Detect which cell encompasses the target text, then output its [x, y] center coordinate. 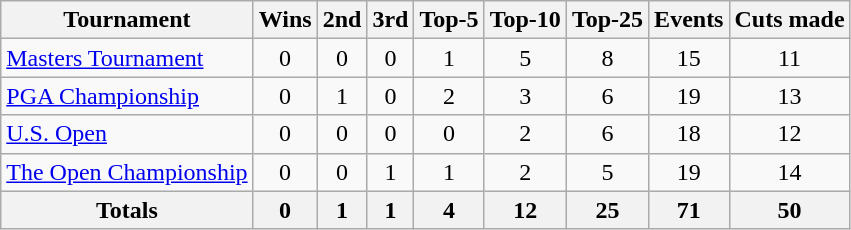
14 [790, 172]
Totals [127, 210]
Top-10 [525, 20]
8 [607, 58]
PGA Championship [127, 96]
Top-5 [449, 20]
Wins [285, 20]
3 [525, 96]
50 [790, 210]
4 [449, 210]
Top-25 [607, 20]
2nd [342, 20]
11 [790, 58]
Tournament [127, 20]
U.S. Open [127, 134]
71 [689, 210]
3rd [390, 20]
13 [790, 96]
Events [689, 20]
18 [689, 134]
The Open Championship [127, 172]
Masters Tournament [127, 58]
Cuts made [790, 20]
15 [689, 58]
25 [607, 210]
